Output the (x, y) coordinate of the center of the cell containing the given text.  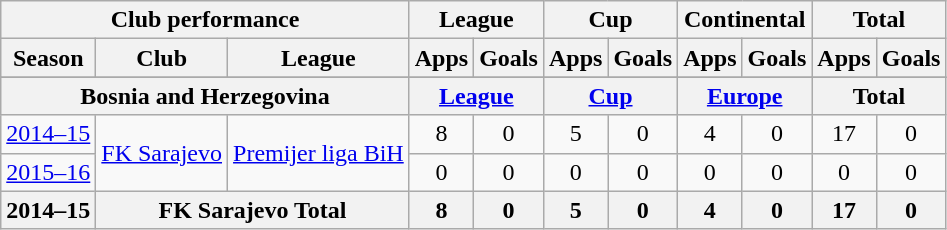
Club performance (205, 20)
Club (162, 58)
Europe (745, 96)
Premijer liga BiH (319, 153)
Continental (745, 20)
Bosnia and Herzegovina (205, 96)
2015–16 (48, 172)
Season (48, 58)
FK Sarajevo (162, 153)
FK Sarajevo Total (252, 210)
